Determine the [X, Y] coordinate at the center of the cell enclosing the given text.  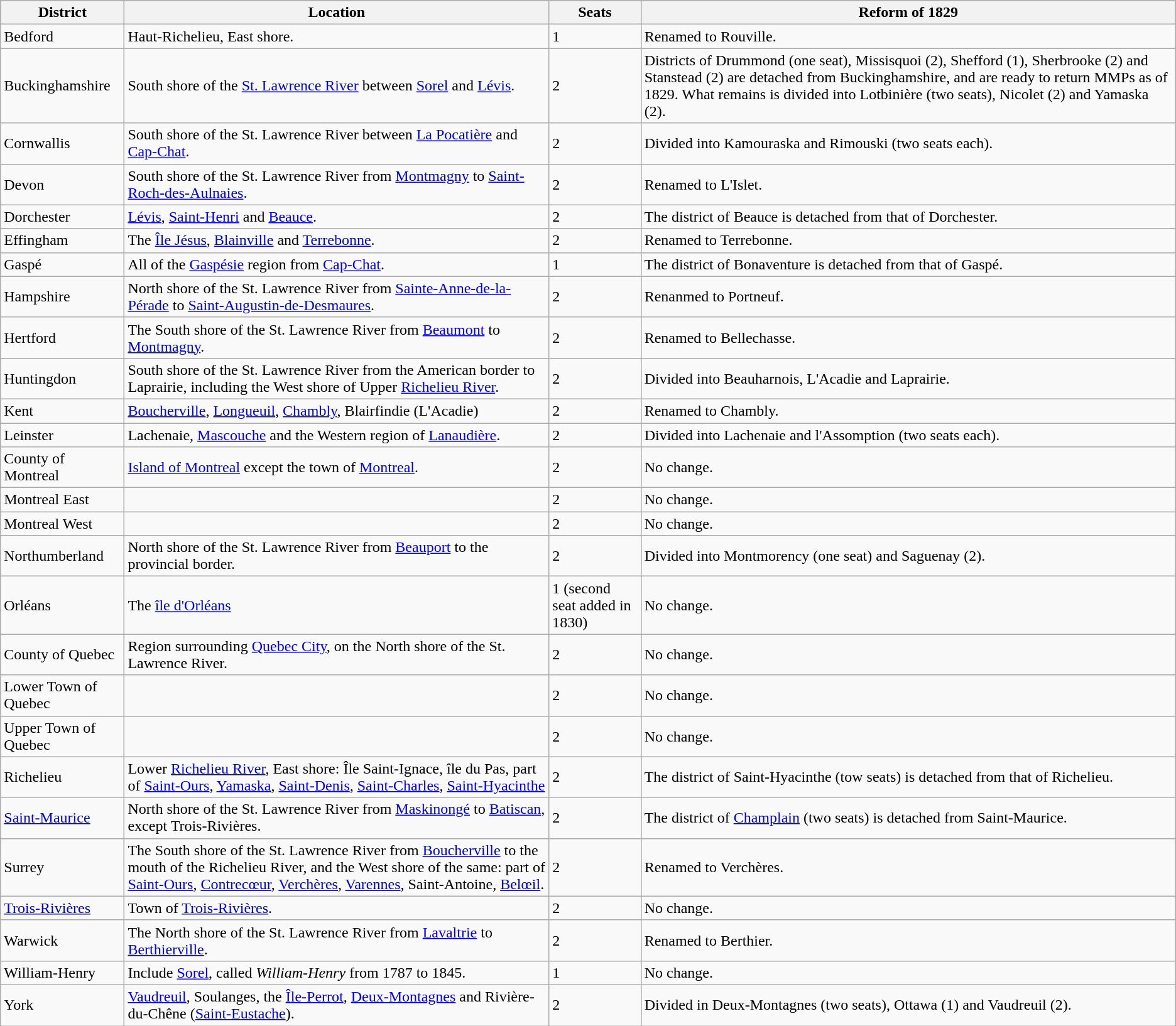
1 (second seat added in 1830) [595, 605]
Location [337, 13]
Boucherville, Longueuil, Chambly, Blairfindie (L'Acadie) [337, 411]
Dorchester [63, 217]
William-Henry [63, 973]
The district of Beauce is detached from that of Dorchester. [908, 217]
County of Quebec [63, 654]
Montreal East [63, 500]
Bedford [63, 36]
Renamed to Berthier. [908, 941]
Divided into Kamouraska and Rimouski (two seats each). [908, 143]
Lower Richelieu River, East shore: Île Saint-Ignace, île du Pas, part of Saint-Ours, Yamaska, Saint-Denis, Saint-Charles, Saint-Hyacinthe [337, 777]
The district of Champlain (two seats) is detached from Saint-Maurice. [908, 818]
County of Montreal [63, 467]
All of the Gaspésie region from Cap-Chat. [337, 264]
South shore of the St. Lawrence River from the American border to Laprairie, including the West shore of Upper Richelieu River. [337, 378]
Lachenaie, Mascouche and the Western region of Lanaudière. [337, 435]
Reform of 1829 [908, 13]
Hertford [63, 338]
Seats [595, 13]
Renamed to L'Islet. [908, 185]
Buckinghamshire [63, 85]
Renamed to Bellechasse. [908, 338]
South shore of the St. Lawrence River between Sorel and Lévis. [337, 85]
South shore of the St. Lawrence River between La Pocatière and Cap-Chat. [337, 143]
Town of Trois-Rivières. [337, 908]
Region surrounding Quebec City, on the North shore of the St. Lawrence River. [337, 654]
The North shore of the St. Lawrence River from Lavaltrie to Berthierville. [337, 941]
Northumberland [63, 556]
Divided in Deux-Montagnes (two seats), Ottawa (1) and Vaudreuil (2). [908, 1005]
Renanmed to Portneuf. [908, 296]
South shore of the St. Lawrence River from Montmagny to Saint-Roch-des-Aulnaies. [337, 185]
Include Sorel, called William-Henry from 1787 to 1845. [337, 973]
Warwick [63, 941]
Leinster [63, 435]
Lower Town of Quebec [63, 696]
District [63, 13]
Hampshire [63, 296]
Richelieu [63, 777]
Upper Town of Quebec [63, 736]
Divided into Montmorency (one seat) and Saguenay (2). [908, 556]
Kent [63, 411]
North shore of the St. Lawrence River from Sainte-Anne-de-la-Pérade to Saint-Augustin-de-Desmaures. [337, 296]
Montreal West [63, 524]
Haut-Richelieu, East shore. [337, 36]
The Île Jésus, Blainville and Terrebonne. [337, 240]
Devon [63, 185]
The district of Bonaventure is detached from that of Gaspé. [908, 264]
Effingham [63, 240]
Surrey [63, 867]
North shore of the St. Lawrence River from Beauport to the provincial border. [337, 556]
Renamed to Rouville. [908, 36]
Vaudreuil, Soulanges, the Île-Perrot, Deux-Montagnes and Rivière-du-Chêne (Saint-Eustache). [337, 1005]
The South shore of the St. Lawrence River from Beaumont to Montmagny. [337, 338]
Divided into Lachenaie and l'Assomption (two seats each). [908, 435]
The district of Saint-Hyacinthe (tow seats) is detached from that of Richelieu. [908, 777]
Renamed to Terrebonne. [908, 240]
Cornwallis [63, 143]
York [63, 1005]
Saint-Maurice [63, 818]
Gaspé [63, 264]
Divided into Beauharnois, L'Acadie and Laprairie. [908, 378]
The île d'Orléans [337, 605]
Renamed to Chambly. [908, 411]
Island of Montreal except the town of Montreal. [337, 467]
North shore of the St. Lawrence River from Maskinongé to Batiscan, except Trois-Rivières. [337, 818]
Lévis, Saint-Henri and Beauce. [337, 217]
Orléans [63, 605]
Renamed to Verchères. [908, 867]
Trois-Rivières [63, 908]
Huntingdon [63, 378]
